Detect which cell encompasses the target text, then output its [X, Y] center coordinate. 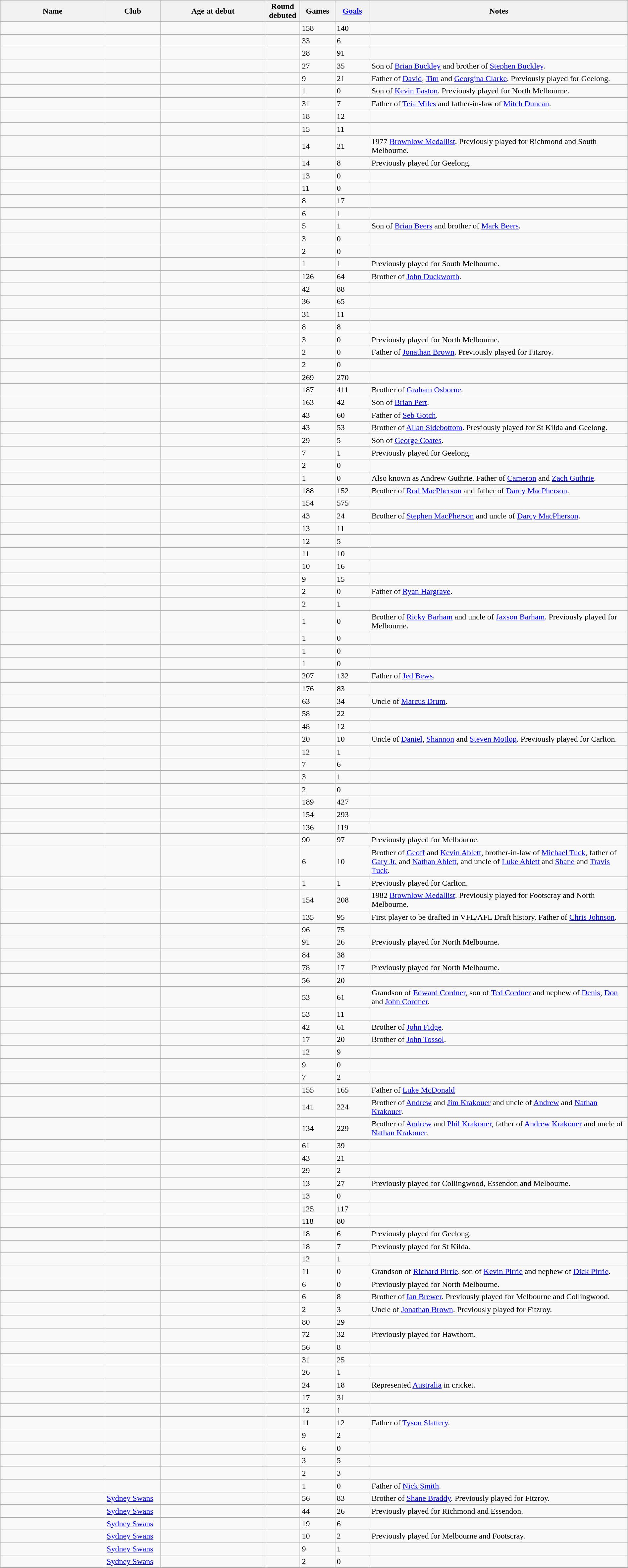
1977 Brownlow Medallist. Previously played for Richmond and South Melbourne. [499, 146]
141 [317, 1107]
134 [317, 1128]
39 [352, 1146]
Father of Jed Bews. [499, 676]
Previously played for Collingwood, Essendon and Melbourne. [499, 1183]
229 [352, 1128]
16 [352, 566]
Games [317, 11]
25 [352, 1360]
Brother of Ricky Barham and uncle of Jaxson Barham. Previously played for Melbourne. [499, 621]
58 [317, 714]
Grandson of Edward Cordner, son of Ted Cordner and nephew of Denis, Don and John Cordner. [499, 997]
Also known as Andrew Guthrie. Father of Cameron and Zach Guthrie. [499, 478]
Son of Brian Buckley and brother of Stephen Buckley. [499, 66]
187 [317, 390]
90 [317, 840]
Son of Brian Beers and brother of Mark Beers. [499, 226]
125 [317, 1208]
Brother of Andrew and Phil Krakouer, father of Andrew Krakouer and uncle of Nathan Krakouer. [499, 1128]
269 [317, 377]
97 [352, 840]
34 [352, 701]
28 [317, 53]
Brother of Ian Brewer. Previously played for Melbourne and Collingwood. [499, 1297]
Previously played for South Melbourne. [499, 264]
60 [352, 415]
Uncle of Daniel, Shannon and Steven Motlop. Previously played for Carlton. [499, 739]
155 [317, 1090]
Father of Tyson Slattery. [499, 1423]
126 [317, 276]
Brother of John Tossol. [499, 1040]
64 [352, 276]
Previously played for St Kilda. [499, 1247]
88 [352, 289]
1982 Brownlow Medallist. Previously played for Footscray and North Melbourne. [499, 900]
427 [352, 802]
Previously played for Melbourne and Footscray. [499, 1536]
Son of Brian Pert. [499, 403]
Father of Ryan Hargrave. [499, 592]
Father of Nick Smith. [499, 1486]
72 [317, 1335]
Father of Teia Miles and father-in-law of Mitch Duncan. [499, 104]
Uncle of Marcus Drum. [499, 701]
Son of George Coates. [499, 440]
224 [352, 1107]
132 [352, 676]
Club [132, 11]
188 [317, 491]
Previously played for Hawthorn. [499, 1335]
65 [352, 302]
35 [352, 66]
140 [352, 28]
32 [352, 1335]
Brother of Graham Osborne. [499, 390]
Son of Kevin Easton. Previously played for North Melbourne. [499, 91]
44 [317, 1511]
First player to be drafted in VFL/AFL Draft history. Father of Chris Johnson. [499, 917]
575 [352, 503]
119 [352, 827]
Brother of Rod MacPherson and father of Darcy MacPherson. [499, 491]
Previously played for Richmond and Essendon. [499, 1511]
163 [317, 403]
152 [352, 491]
96 [317, 930]
Goals [352, 11]
38 [352, 955]
Age at debut [213, 11]
207 [317, 676]
135 [317, 917]
Uncle of Jonathan Brown. Previously played for Fitzroy. [499, 1309]
48 [317, 726]
165 [352, 1090]
78 [317, 967]
Brother of John Duckworth. [499, 276]
63 [317, 701]
Brother of Andrew and Jim Krakouer and uncle of Andrew and Nathan Krakouer. [499, 1107]
Father of Jonathan Brown. Previously played for Fitzroy. [499, 352]
Previously played for Melbourne. [499, 840]
Father of Luke McDonald [499, 1090]
Father of Seb Gotch. [499, 415]
Represented Australia in cricket. [499, 1385]
Brother of Stephen MacPherson and uncle of Darcy MacPherson. [499, 516]
Brother of John Fidge. [499, 1027]
293 [352, 815]
158 [317, 28]
Previously played for Carlton. [499, 883]
118 [317, 1221]
Father of David, Tim and Georgina Clarke. Previously played for Geelong. [499, 78]
189 [317, 802]
136 [317, 827]
176 [317, 689]
Round debuted [283, 11]
84 [317, 955]
95 [352, 917]
Brother of Shane Braddy. Previously played for Fitzroy. [499, 1498]
270 [352, 377]
22 [352, 714]
36 [317, 302]
117 [352, 1208]
33 [317, 41]
Brother of Allan Sidebottom. Previously played for St Kilda and Geelong. [499, 428]
Name [53, 11]
411 [352, 390]
75 [352, 930]
Grandson of Richard Pirrie, son of Kevin Pirrie and nephew of Dick Pirrie. [499, 1272]
208 [352, 900]
Notes [499, 11]
19 [317, 1524]
